Detect which cell encompasses the target text, then output its [x, y] center coordinate. 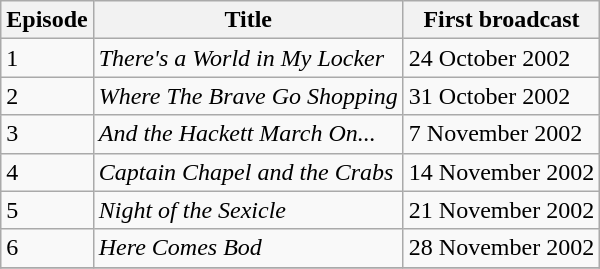
First broadcast [501, 20]
28 November 2002 [501, 248]
1 [47, 58]
5 [47, 210]
There's a World in My Locker [248, 58]
4 [47, 172]
Where The Brave Go Shopping [248, 96]
14 November 2002 [501, 172]
And the Hackett March On... [248, 134]
24 October 2002 [501, 58]
Night of the Sexicle [248, 210]
Here Comes Bod [248, 248]
6 [47, 248]
Title [248, 20]
7 November 2002 [501, 134]
21 November 2002 [501, 210]
Episode [47, 20]
Captain Chapel and the Crabs [248, 172]
31 October 2002 [501, 96]
3 [47, 134]
2 [47, 96]
